Provide the [X, Y] coordinate of the cell's center where the given text is located.  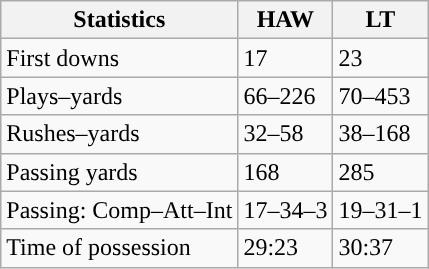
70–453 [380, 96]
Time of possession [120, 248]
17 [286, 58]
30:37 [380, 248]
Rushes–yards [120, 134]
LT [380, 20]
285 [380, 172]
Statistics [120, 20]
17–34–3 [286, 210]
HAW [286, 20]
66–226 [286, 96]
168 [286, 172]
32–58 [286, 134]
Plays–yards [120, 96]
29:23 [286, 248]
38–168 [380, 134]
Passing: Comp–Att–Int [120, 210]
19–31–1 [380, 210]
23 [380, 58]
First downs [120, 58]
Passing yards [120, 172]
